Return the (x, y) coordinate for the center point of the cell that contains the specified text.  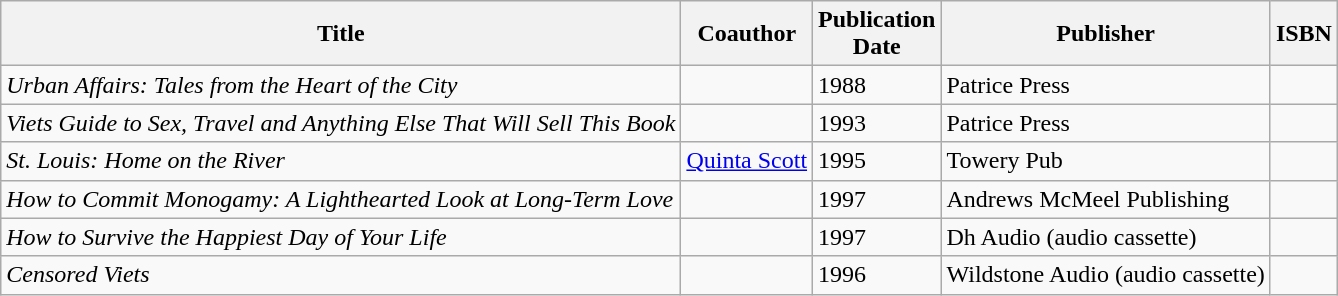
Wildstone Audio (audio cassette) (1106, 275)
1988 (877, 85)
Towery Pub (1106, 161)
1995 (877, 161)
PublicationDate (877, 34)
ISBN (1304, 34)
1996 (877, 275)
Viets Guide to Sex, Travel and Anything Else That Will Sell This Book (341, 123)
1993 (877, 123)
Censored Viets (341, 275)
Andrews McMeel Publishing (1106, 199)
How to Survive the Happiest Day of Your Life (341, 237)
Title (341, 34)
Dh Audio (audio cassette) (1106, 237)
Urban Affairs: Tales from the Heart of the City (341, 85)
St. Louis: Home on the River (341, 161)
Coauthor (747, 34)
How to Commit Monogamy: A Lighthearted Look at Long-Term Love (341, 199)
Publisher (1106, 34)
Quinta Scott (747, 161)
